Output the [X, Y] coordinate of the center of the cell containing the given text.  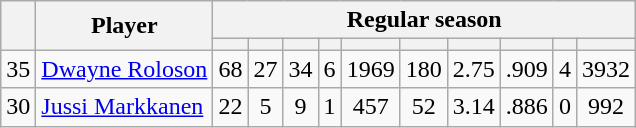
52 [424, 107]
5 [266, 107]
34 [300, 69]
3932 [606, 69]
.909 [526, 69]
9 [300, 107]
180 [424, 69]
2.75 [474, 69]
3.14 [474, 107]
Regular season [424, 20]
22 [230, 107]
35 [18, 69]
457 [370, 107]
6 [330, 69]
1969 [370, 69]
992 [606, 107]
.886 [526, 107]
27 [266, 69]
Player [124, 26]
0 [564, 107]
30 [18, 107]
Jussi Markkanen [124, 107]
Dwayne Roloson [124, 69]
4 [564, 69]
1 [330, 107]
68 [230, 69]
